Provide the [X, Y] coordinate of the cell's center where the given text is located.  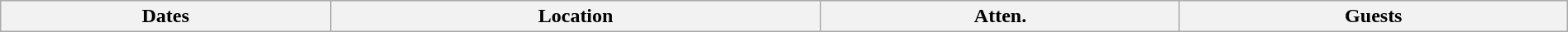
Atten. [1001, 16]
Guests [1373, 16]
Location [576, 16]
Dates [165, 16]
